Pinpoint the cell where the given text exists, returning its (X, Y) midpoint coordinate. 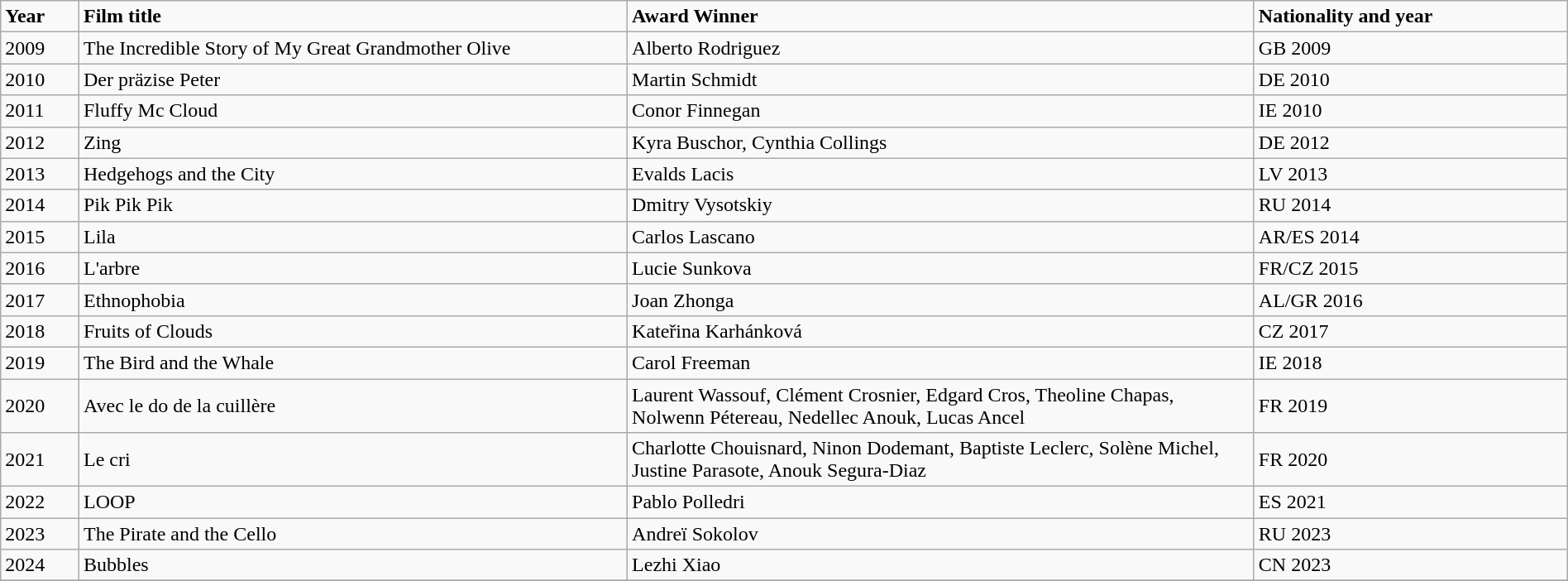
Avec le do de la cuillère (352, 406)
Hedgehogs and the City (352, 174)
Year (40, 17)
Joan Zhonga (941, 300)
IE 2018 (1411, 363)
AL/GR 2016 (1411, 300)
Alberto Rodriguez (941, 48)
The Incredible Story of My Great Grandmother Olive (352, 48)
IE 2010 (1411, 111)
2013 (40, 174)
Evalds Lacis (941, 174)
Ethnophobia (352, 300)
FR/CZ 2015 (1411, 268)
2019 (40, 363)
DE 2012 (1411, 142)
ES 2021 (1411, 502)
CZ 2017 (1411, 331)
Film title (352, 17)
2020 (40, 406)
Bubbles (352, 565)
AR/ES 2014 (1411, 237)
Martin Schmidt (941, 79)
Andreï Sokolov (941, 534)
2022 (40, 502)
2010 (40, 79)
Pablo Polledri (941, 502)
The Bird and the Whale (352, 363)
Le cri (352, 460)
2024 (40, 565)
L'arbre (352, 268)
GB 2009 (1411, 48)
2021 (40, 460)
Laurent Wassouf, Clément Crosnier, Edgard Cros, Theoline Chapas, Nolwenn Pétereau, Nedellec Anouk, Lucas Ancel (941, 406)
Charlotte Chouisnard, Ninon Dodemant, Baptiste Leclerc, Solène Michel, Justine Parasote, Anouk Segura-Diaz (941, 460)
LOOP (352, 502)
Lezhi Xiao (941, 565)
Carlos Lascano (941, 237)
Lucie Sunkova (941, 268)
2023 (40, 534)
2014 (40, 205)
RU 2014 (1411, 205)
The Pirate and the Cello (352, 534)
CN 2023 (1411, 565)
Kateřina Karhánková (941, 331)
Nationality and year (1411, 17)
Conor Finnegan (941, 111)
Der präzise Peter (352, 79)
Dmitry Vysotskiy (941, 205)
FR 2020 (1411, 460)
Award Winner (941, 17)
Pik Pik Pik (352, 205)
2018 (40, 331)
Fluffy Mc Cloud (352, 111)
LV 2013 (1411, 174)
Carol Freeman (941, 363)
2017 (40, 300)
2011 (40, 111)
Kyra Buschor, Cynthia Collings (941, 142)
2009 (40, 48)
2015 (40, 237)
Lila (352, 237)
RU 2023 (1411, 534)
DE 2010 (1411, 79)
Zing (352, 142)
2012 (40, 142)
2016 (40, 268)
Fruits of Clouds (352, 331)
FR 2019 (1411, 406)
